Output the [x, y] coordinate of the center of the cell containing the given text.  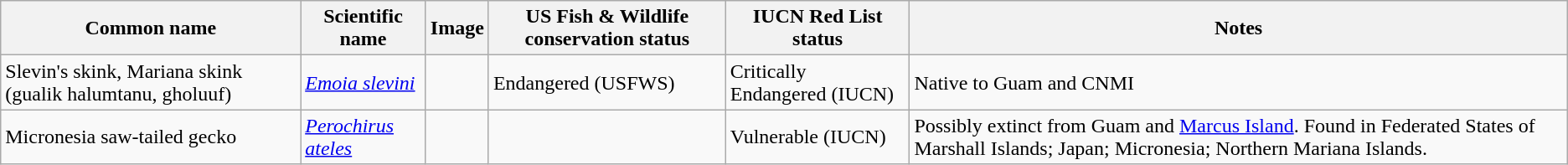
Image [457, 28]
Critically Endangered (IUCN) [818, 82]
Native to Guam and CNMI [1238, 82]
Slevin's skink, Mariana skink (gualik halumtanu, gholuuf) [151, 82]
Notes [1238, 28]
Possibly extinct from Guam and Marcus Island. Found in Federated States of Marshall Islands; Japan; Micronesia; Northern Mariana Islands. [1238, 137]
Perochirus ateles [364, 137]
US Fish & Wildlife conservation status [606, 28]
Endangered (USFWS) [606, 82]
Emoia slevini [364, 82]
Vulnerable (IUCN) [818, 137]
IUCN Red List status [818, 28]
Micronesia saw-tailed gecko [151, 137]
Scientific name [364, 28]
Common name [151, 28]
